Provide the [x, y] coordinate of the cell's center where the given text is located.  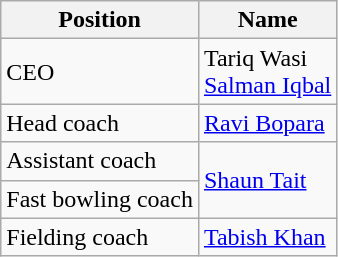
Tariq Wasi Salman Iqbal [267, 72]
Ravi Bopara [267, 123]
Name [267, 20]
CEO [100, 72]
Position [100, 20]
Head coach [100, 123]
Shaun Tait [267, 180]
Assistant coach [100, 161]
Tabish Khan [267, 237]
Fast bowling coach [100, 199]
Fielding coach [100, 237]
